Find where the given text appears and provide that cell's center as (X, Y) coordinate. 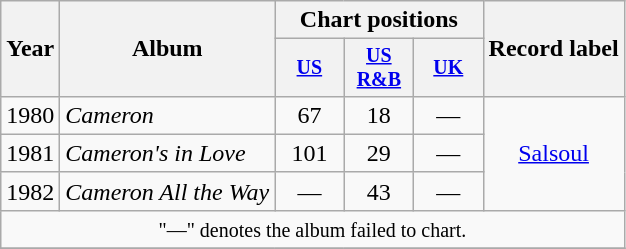
UK (448, 68)
USR&B (378, 68)
"—" denotes the album failed to chart. (312, 229)
Record label (554, 49)
43 (378, 191)
29 (378, 153)
Cameron (168, 115)
67 (310, 115)
1981 (30, 153)
101 (310, 153)
1982 (30, 191)
Year (30, 49)
Cameron's in Love (168, 153)
1980 (30, 115)
18 (378, 115)
US (310, 68)
Cameron All the Way (168, 191)
Album (168, 49)
Salsoul (554, 153)
Chart positions (379, 20)
